Return the [X, Y] coordinate for the center point of the cell that contains the specified text.  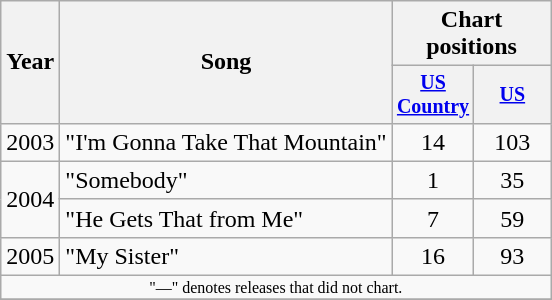
16 [433, 256]
2003 [30, 142]
2004 [30, 199]
Chart positions [472, 34]
59 [512, 218]
103 [512, 142]
35 [512, 180]
1 [433, 180]
US [512, 94]
Song [226, 62]
US Country [433, 94]
"My Sister" [226, 256]
Year [30, 62]
14 [433, 142]
"I'm Gonna Take That Mountain" [226, 142]
93 [512, 256]
"Somebody" [226, 180]
"—" denotes releases that did not chart. [276, 288]
7 [433, 218]
2005 [30, 256]
"He Gets That from Me" [226, 218]
